Locate the cell with the specified text and output its [x, y] center coordinate. 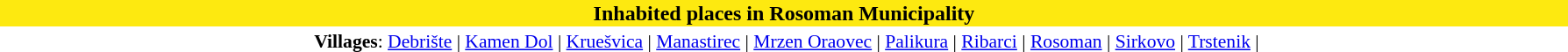
Inhabited places in Rosoman Municipality [784, 13]
